Find where the given text appears and provide that cell's center as (x, y) coordinate. 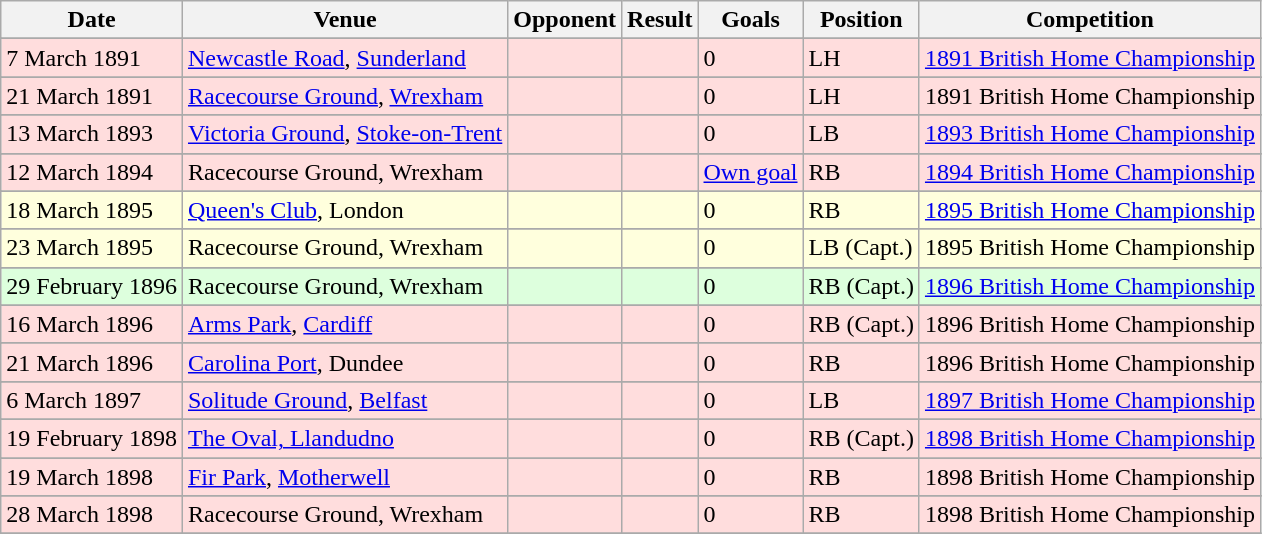
Date (92, 20)
Position (861, 20)
16 March 1896 (92, 324)
Arms Park, Cardiff (344, 324)
7 March 1891 (92, 58)
13 March 1893 (92, 134)
Competition (1090, 20)
Queen's Club, London (344, 210)
LB (Capt.) (861, 248)
21 March 1891 (92, 96)
Venue (344, 20)
21 March 1896 (92, 362)
12 March 1894 (92, 172)
1897 British Home Championship (1090, 400)
1894 British Home Championship (1090, 172)
29 February 1896 (92, 286)
19 March 1898 (92, 477)
Carolina Port, Dundee (344, 362)
Newcastle Road, Sunderland (344, 58)
The Oval, Llandudno (344, 438)
Fir Park, Motherwell (344, 477)
23 March 1895 (92, 248)
6 March 1897 (92, 400)
Result (660, 20)
28 March 1898 (92, 515)
1893 British Home Championship (1090, 134)
Victoria Ground, Stoke-on-Trent (344, 134)
18 March 1895 (92, 210)
Solitude Ground, Belfast (344, 400)
Goals (750, 20)
19 February 1898 (92, 438)
Own goal (750, 172)
Opponent (565, 20)
